Pinpoint the cell where the given text exists, returning its (x, y) midpoint coordinate. 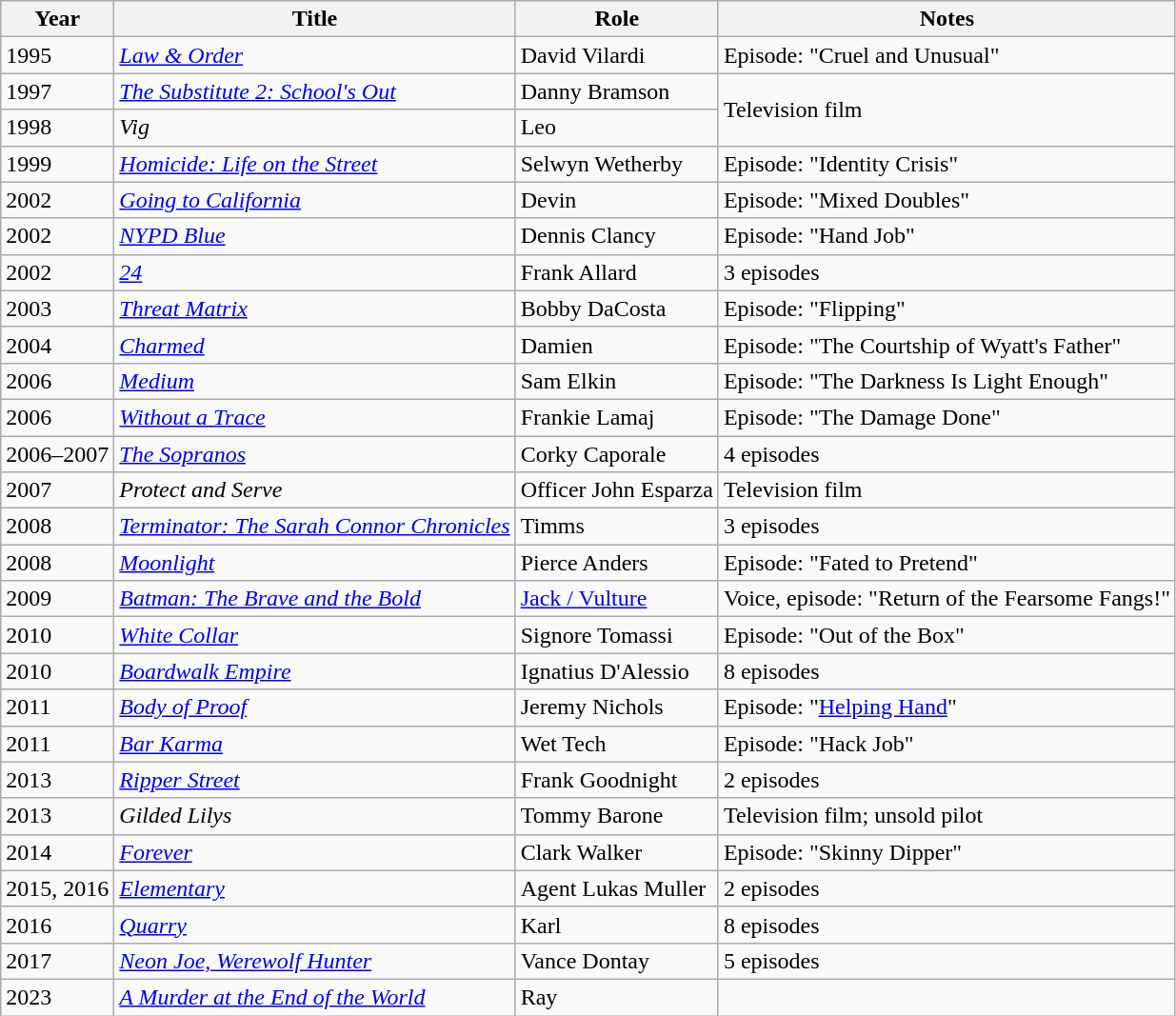
Episode: "Helping Hand" (947, 707)
2007 (57, 490)
Episode: "Flipping" (947, 309)
Frank Allard (617, 272)
Jack / Vulture (617, 599)
NYPD Blue (314, 236)
Devin (617, 200)
Episode: "Hack Job" (947, 744)
Bobby DaCosta (617, 309)
Signore Tomassi (617, 635)
Charmed (314, 345)
1999 (57, 164)
Vig (314, 128)
Elementary (314, 888)
Episode: "The Damage Done" (947, 417)
2004 (57, 345)
2023 (57, 997)
Pierce Anders (617, 563)
Episode: "The Courtship of Wyatt's Father" (947, 345)
Neon Joe, Werewolf Hunter (314, 961)
Medium (314, 381)
Batman: The Brave and the Bold (314, 599)
2003 (57, 309)
Episode: "Skinny Dipper" (947, 852)
Jeremy Nichols (617, 707)
4 episodes (947, 454)
2006–2007 (57, 454)
Selwyn Wetherby (617, 164)
Karl (617, 925)
Gilded Lilys (314, 816)
Voice, episode: "Return of the Fearsome Fangs!" (947, 599)
Title (314, 19)
Episode: "Fated to Pretend" (947, 563)
2009 (57, 599)
Vance Dontay (617, 961)
Danny Bramson (617, 91)
Episode: "Mixed Doubles" (947, 200)
Television film; unsold pilot (947, 816)
Wet Tech (617, 744)
Protect and Serve (314, 490)
Ray (617, 997)
Episode: "Out of the Box" (947, 635)
Moonlight (314, 563)
Dennis Clancy (617, 236)
1997 (57, 91)
Damien (617, 345)
Clark Walker (617, 852)
Ignatius D'Alessio (617, 671)
Corky Caporale (617, 454)
Role (617, 19)
Forever (314, 852)
Without a Trace (314, 417)
Timms (617, 527)
1995 (57, 55)
2015, 2016 (57, 888)
2017 (57, 961)
The Sopranos (314, 454)
Frankie Lamaj (617, 417)
Body of Proof (314, 707)
Leo (617, 128)
2016 (57, 925)
Terminator: The Sarah Connor Chronicles (314, 527)
Threat Matrix (314, 309)
Episode: "The Darkness Is Light Enough" (947, 381)
Boardwalk Empire (314, 671)
Bar Karma (314, 744)
Officer John Esparza (617, 490)
Episode: "Cruel and Unusual" (947, 55)
Year (57, 19)
The Substitute 2: School's Out (314, 91)
David Vilardi (617, 55)
Episode: "Identity Crisis" (947, 164)
24 (314, 272)
Tommy Barone (617, 816)
Agent Lukas Muller (617, 888)
Homicide: Life on the Street (314, 164)
Frank Goodnight (617, 780)
1998 (57, 128)
2014 (57, 852)
Sam Elkin (617, 381)
Episode: "Hand Job" (947, 236)
Quarry (314, 925)
5 episodes (947, 961)
Law & Order (314, 55)
Ripper Street (314, 780)
Notes (947, 19)
A Murder at the End of the World (314, 997)
White Collar (314, 635)
Going to California (314, 200)
